Locate the cell with the specified text and output its (X, Y) center coordinate. 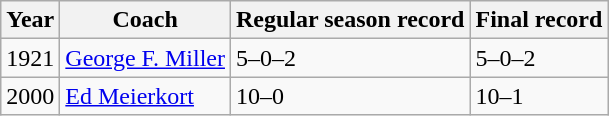
1921 (30, 58)
Regular season record (350, 20)
10–0 (350, 96)
2000 (30, 96)
Final record (539, 20)
Coach (146, 20)
Ed Meierkort (146, 96)
George F. Miller (146, 58)
Year (30, 20)
10–1 (539, 96)
